Pinpoint the cell where the given text exists, returning its [x, y] midpoint coordinate. 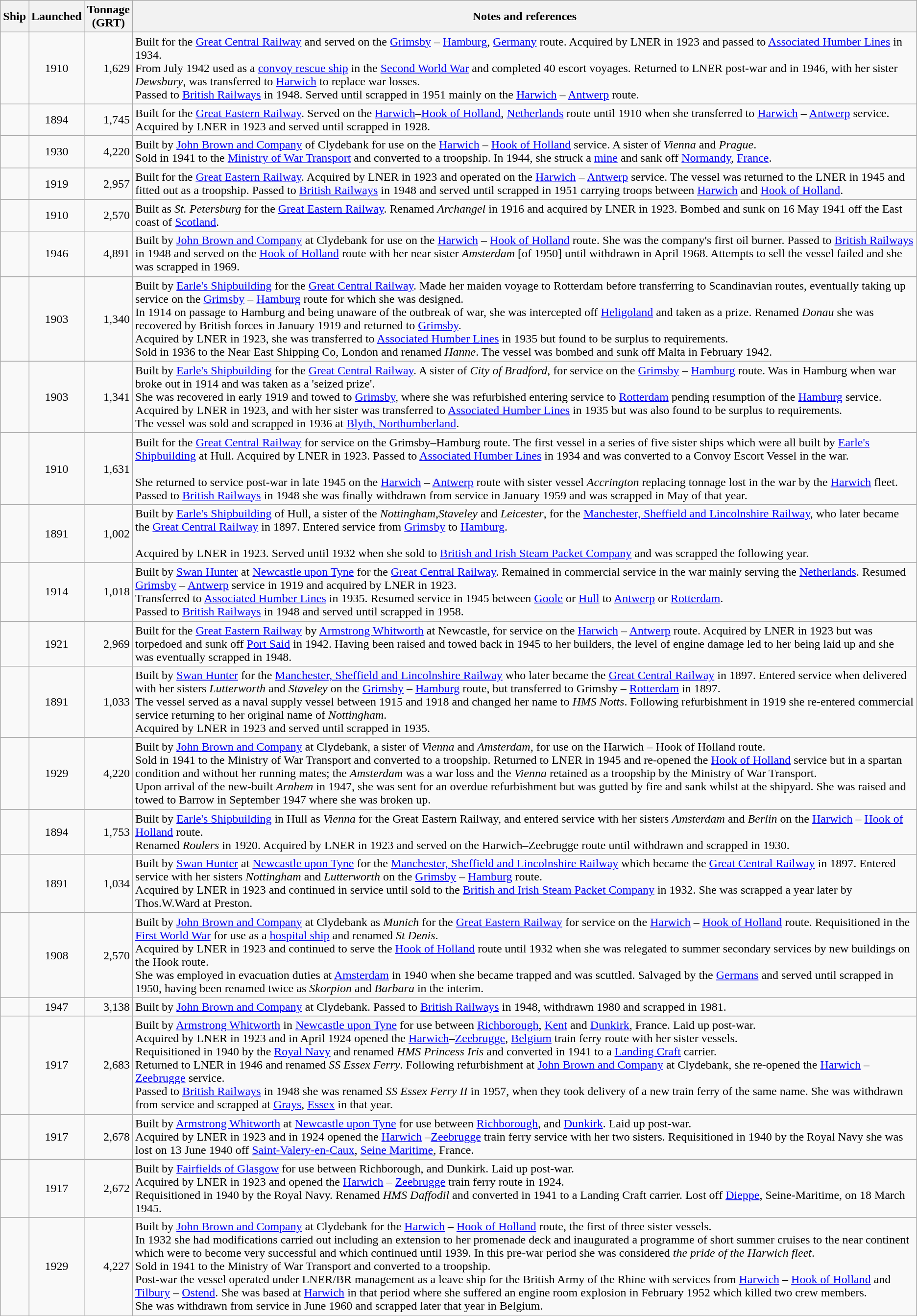
3,138 [108, 1007]
1,341 [108, 397]
Tonnage(GRT) [108, 17]
Launched [57, 17]
1,340 [108, 318]
Notes and references [525, 17]
1,033 [108, 702]
2,672 [108, 1189]
1,629 [108, 68]
1,745 [108, 120]
1947 [57, 1007]
Ship [15, 17]
1,018 [108, 592]
1921 [57, 644]
1,002 [108, 533]
1946 [57, 254]
Built by John Brown and Company at Clydebank. Passed to British Railways in 1948, withdrawn 1980 and scrapped in 1981. [525, 1007]
1914 [57, 592]
4,227 [108, 1267]
2,683 [108, 1065]
2,969 [108, 644]
1930 [57, 152]
2,957 [108, 183]
1,631 [108, 468]
1908 [57, 955]
4,891 [108, 254]
2,678 [108, 1137]
1,753 [108, 832]
1919 [57, 183]
1,034 [108, 884]
